Search for the cell housing the specified text and yield its [x, y] center coordinate. 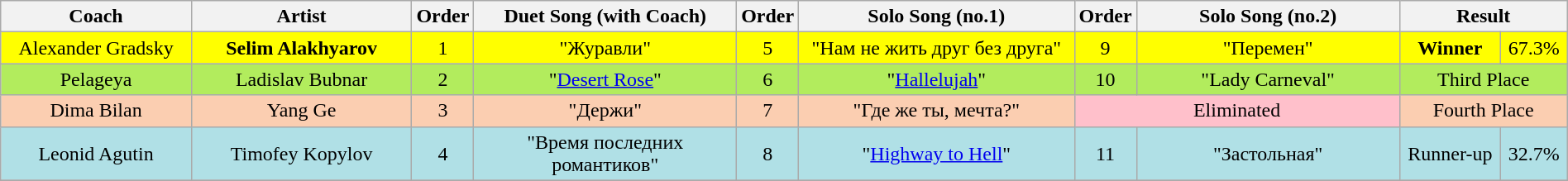
Winner [1450, 48]
7 [767, 111]
6 [767, 79]
1 [443, 48]
10 [1105, 79]
"Desert Rose" [605, 79]
Result [1484, 17]
Artist [301, 17]
Third Place [1484, 79]
2 [443, 79]
Runner-up [1450, 154]
"Нам не жить друг без друга" [936, 48]
9 [1105, 48]
"Журавли" [605, 48]
"Где же ты, мечта?" [936, 111]
Timofey Kopylov [301, 154]
67.3% [1533, 48]
Leonid Agutin [96, 154]
Coach [96, 17]
8 [767, 154]
3 [443, 111]
"Время последних романтиков" [605, 154]
Solo Song (no.2) [1268, 17]
Fourth Place [1484, 111]
5 [767, 48]
"Застольная" [1268, 154]
Alexander Gradsky [96, 48]
4 [443, 154]
Yang Ge [301, 111]
11 [1105, 154]
"Hallelujah" [936, 79]
32.7% [1533, 154]
"Держи" [605, 111]
Dima Bilan [96, 111]
Solo Song (no.1) [936, 17]
Pelageya [96, 79]
"Перемен" [1268, 48]
Duet Song (with Coach) [605, 17]
Ladislav Bubnar [301, 79]
Eliminated [1237, 111]
"Highway to Hell" [936, 154]
Selim Alakhyarov [301, 48]
"Lady Carneval" [1268, 79]
